Locate the cell with the specified text and output its (X, Y) center coordinate. 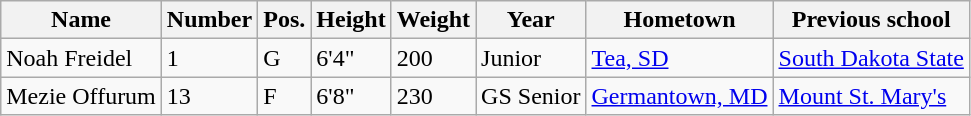
Number (209, 20)
Mount St. Mary's (871, 96)
Junior (531, 58)
South Dakota State (871, 58)
Name (82, 20)
Mezie Offurum (82, 96)
Previous school (871, 20)
6'8" (351, 96)
GS Senior (531, 96)
Year (531, 20)
Tea, SD (680, 58)
200 (433, 58)
6'4" (351, 58)
Pos. (284, 20)
230 (433, 96)
Height (351, 20)
G (284, 58)
Germantown, MD (680, 96)
F (284, 96)
Hometown (680, 20)
1 (209, 58)
Noah Freidel (82, 58)
Weight (433, 20)
13 (209, 96)
